Determine the (x, y) coordinate at the center of the cell enclosing the given text.  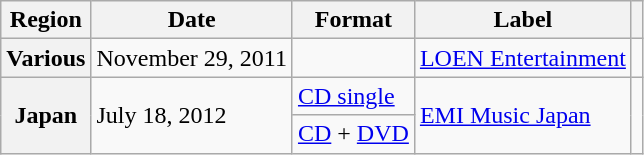
Format (353, 20)
CD single (353, 96)
July 18, 2012 (192, 115)
EMI Music Japan (522, 115)
Label (522, 20)
Various (46, 58)
November 29, 2011 (192, 58)
Region (46, 20)
Japan (46, 115)
LOEN Entertainment (522, 58)
CD + DVD (353, 134)
Date (192, 20)
